Return (x, y) of the center of cell containing provided text 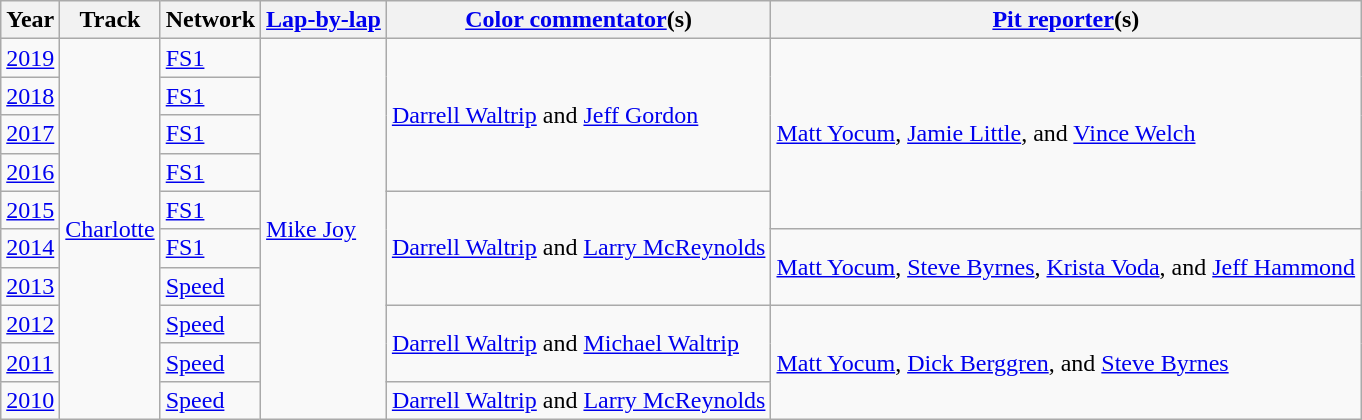
2012 (30, 324)
2018 (30, 96)
Darrell Waltrip and Jeff Gordon (578, 115)
Network (210, 20)
2013 (30, 286)
Charlotte (110, 230)
2015 (30, 210)
2016 (30, 172)
Lap-by-lap (324, 20)
2010 (30, 400)
2017 (30, 134)
2011 (30, 362)
Track (110, 20)
2014 (30, 248)
Mike Joy (324, 230)
Matt Yocum, Dick Berggren, and Steve Byrnes (1066, 362)
Matt Yocum, Jamie Little, and Vince Welch (1066, 134)
Color commentator(s) (578, 20)
Pit reporter(s) (1066, 20)
Year (30, 20)
Darrell Waltrip and Michael Waltrip (578, 343)
2019 (30, 58)
Matt Yocum, Steve Byrnes, Krista Voda, and Jeff Hammond (1066, 267)
